Output the (x, y) coordinate of the center of the cell containing the given text.  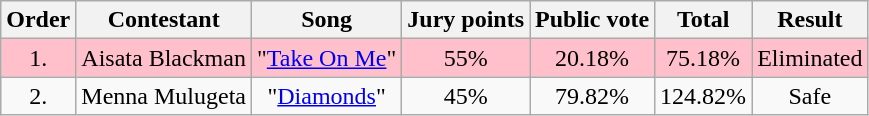
75.18% (704, 58)
2. (38, 96)
Song (326, 20)
Public vote (592, 20)
"Diamonds" (326, 96)
Order (38, 20)
1. (38, 58)
Total (704, 20)
Menna Mulugeta (164, 96)
124.82% (704, 96)
55% (466, 58)
Contestant (164, 20)
Eliminated (810, 58)
79.82% (592, 96)
Safe (810, 96)
45% (466, 96)
20.18% (592, 58)
Aisata Blackman (164, 58)
Result (810, 20)
Jury points (466, 20)
"Take On Me" (326, 58)
